Provide the (X, Y) coordinate of the cell's center where the given text is located.  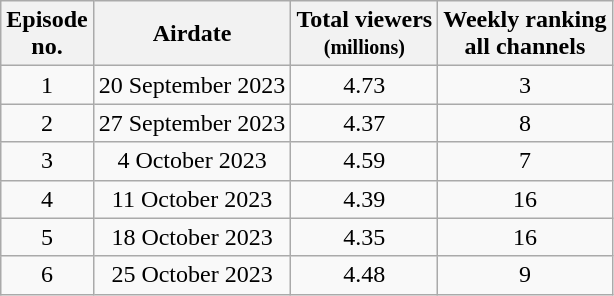
11 October 2023 (192, 199)
8 (525, 123)
25 October 2023 (192, 275)
4.48 (364, 275)
4.39 (364, 199)
Airdate (192, 34)
Episodeno. (47, 34)
9 (525, 275)
4.59 (364, 161)
5 (47, 237)
2 (47, 123)
1 (47, 85)
Total viewers(millions) (364, 34)
20 September 2023 (192, 85)
Weekly rankingall channels (525, 34)
4.37 (364, 123)
6 (47, 275)
4.73 (364, 85)
27 September 2023 (192, 123)
7 (525, 161)
4 (47, 199)
18 October 2023 (192, 237)
4 October 2023 (192, 161)
4.35 (364, 237)
